Find where the given text appears and provide that cell's center as (x, y) coordinate. 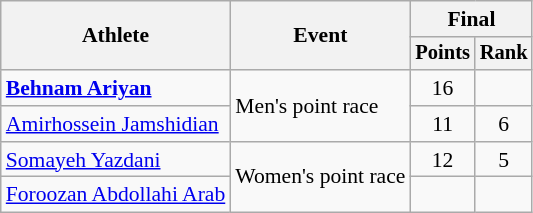
Women's point race (320, 178)
16 (442, 88)
Event (320, 36)
11 (442, 124)
Behnam Ariyan (116, 88)
Athlete (116, 36)
Amirhossein Jamshidian (116, 124)
Final (471, 19)
Men's point race (320, 106)
Points (442, 54)
5 (504, 160)
12 (442, 160)
6 (504, 124)
Foroozan Abdollahi Arab (116, 195)
Somayeh Yazdani (116, 160)
Rank (504, 54)
